Search for the cell housing the specified text and yield its [X, Y] center coordinate. 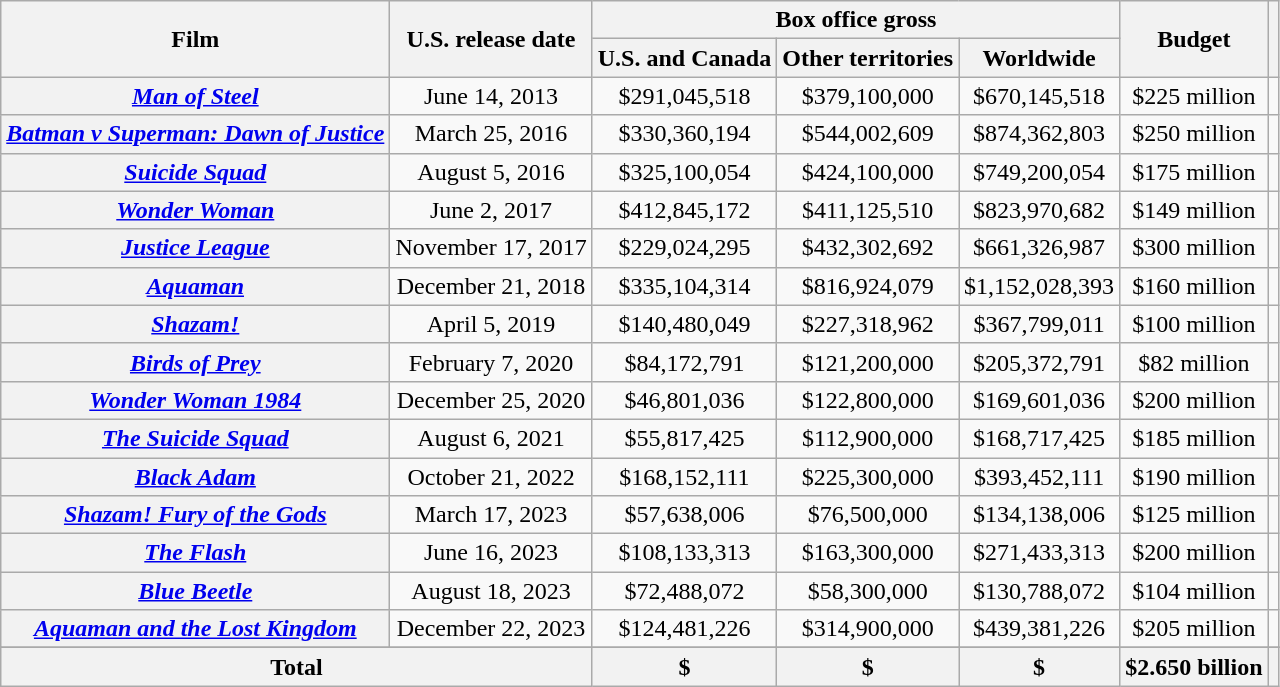
Shazam! Fury of the Gods [196, 515]
$225,300,000 [868, 477]
$149 million [1194, 210]
Total [296, 667]
February 7, 2020 [491, 362]
Batman v Superman: Dawn of Justice [196, 134]
$58,300,000 [868, 591]
$100 million [1194, 324]
$185 million [1194, 438]
$72,488,072 [684, 591]
$112,900,000 [868, 438]
November 17, 2017 [491, 248]
$379,100,000 [868, 96]
$271,433,313 [1040, 553]
$367,799,011 [1040, 324]
Shazam! [196, 324]
$432,302,692 [868, 248]
$250 million [1194, 134]
Wonder Woman [196, 210]
$169,601,036 [1040, 400]
$314,900,000 [868, 629]
$130,788,072 [1040, 591]
Worldwide [1040, 58]
March 25, 2016 [491, 134]
$544,002,609 [868, 134]
June 14, 2013 [491, 96]
$121,200,000 [868, 362]
$424,100,000 [868, 172]
$874,362,803 [1040, 134]
The Flash [196, 553]
$335,104,314 [684, 286]
$1,152,028,393 [1040, 286]
$393,452,111 [1040, 477]
December 21, 2018 [491, 286]
Wonder Woman 1984 [196, 400]
December 25, 2020 [491, 400]
Birds of Prey [196, 362]
$84,172,791 [684, 362]
$2.650 billion [1194, 667]
$670,145,518 [1040, 96]
Budget [1194, 39]
October 21, 2022 [491, 477]
$57,638,006 [684, 515]
$439,381,226 [1040, 629]
$749,200,054 [1040, 172]
Justice League [196, 248]
$124,481,226 [684, 629]
$227,318,962 [868, 324]
The Suicide Squad [196, 438]
June 2, 2017 [491, 210]
$225 million [1194, 96]
$661,326,987 [1040, 248]
August 18, 2023 [491, 591]
$134,138,006 [1040, 515]
$46,801,036 [684, 400]
$229,024,295 [684, 248]
March 17, 2023 [491, 515]
Man of Steel [196, 96]
$160 million [1194, 286]
U.S. and Canada [684, 58]
Aquaman and the Lost Kingdom [196, 629]
$76,500,000 [868, 515]
$168,717,425 [1040, 438]
$125 million [1194, 515]
April 5, 2019 [491, 324]
Other territories [868, 58]
Film [196, 39]
$163,300,000 [868, 553]
$108,133,313 [684, 553]
December 22, 2023 [491, 629]
Black Adam [196, 477]
August 5, 2016 [491, 172]
$190 million [1194, 477]
$55,817,425 [684, 438]
$175 million [1194, 172]
$82 million [1194, 362]
$122,800,000 [868, 400]
$412,845,172 [684, 210]
$325,100,054 [684, 172]
June 16, 2023 [491, 553]
$140,480,049 [684, 324]
Suicide Squad [196, 172]
$104 million [1194, 591]
$205 million [1194, 629]
August 6, 2021 [491, 438]
$300 million [1194, 248]
$205,372,791 [1040, 362]
Box office gross [856, 20]
$291,045,518 [684, 96]
U.S. release date [491, 39]
Blue Beetle [196, 591]
$168,152,111 [684, 477]
$330,360,194 [684, 134]
$816,924,079 [868, 286]
Aquaman [196, 286]
$411,125,510 [868, 210]
$823,970,682 [1040, 210]
